Detect which cell encompasses the target text, then output its [x, y] center coordinate. 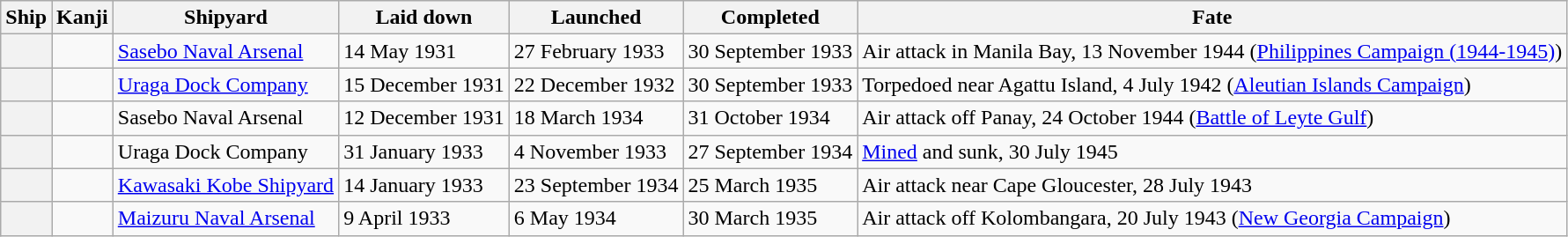
Shipyard [225, 18]
18 March 1934 [596, 118]
Air attack near Cape Gloucester, 28 July 1943 [1212, 185]
15 December 1931 [424, 85]
23 September 1934 [596, 185]
9 April 1933 [424, 218]
Air attack off Kolombangara, 20 July 1943 (New Georgia Campaign) [1212, 218]
Fate [1212, 18]
Ship [26, 18]
Air attack in Manila Bay, 13 November 1944 (Philippines Campaign (1944-1945)) [1212, 51]
Laid down [424, 18]
30 March 1935 [770, 218]
22 December 1932 [596, 85]
27 February 1933 [596, 51]
Air attack off Panay, 24 October 1944 (Battle of Leyte Gulf) [1212, 118]
14 May 1931 [424, 51]
31 January 1933 [424, 152]
Launched [596, 18]
12 December 1931 [424, 118]
Torpedoed near Agattu Island, 4 July 1942 (Aleutian Islands Campaign) [1212, 85]
Completed [770, 18]
Kanji [83, 18]
Maizuru Naval Arsenal [225, 218]
Kawasaki Kobe Shipyard [225, 185]
4 November 1933 [596, 152]
14 January 1933 [424, 185]
6 May 1934 [596, 218]
25 March 1935 [770, 185]
Mined and sunk, 30 July 1945 [1212, 152]
31 October 1934 [770, 118]
27 September 1934 [770, 152]
